From the cell containing the given text, extract its center point as [x, y] coordinate. 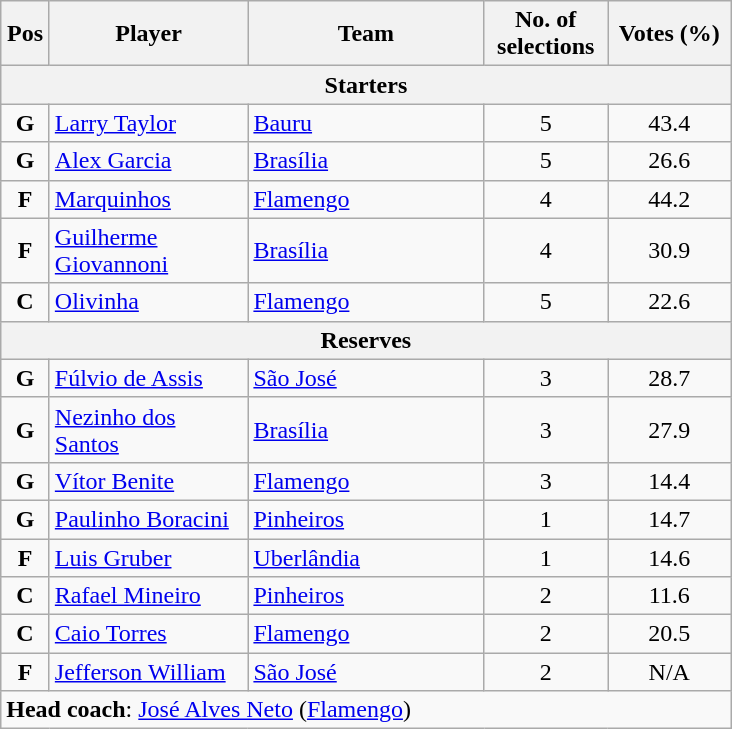
Starters [366, 85]
27.9 [670, 430]
Larry Taylor [148, 123]
Marquinhos [148, 199]
Paulinho Boracini [148, 519]
No. of selections [546, 34]
28.7 [670, 378]
Fúlvio de Assis [148, 378]
44.2 [670, 199]
Pos [26, 34]
Olivinha [148, 302]
Vítor Benite [148, 481]
30.9 [670, 250]
N/A [670, 672]
14.4 [670, 481]
Luis Gruber [148, 557]
Nezinho dos Santos [148, 430]
Reserves [366, 340]
Head coach: José Alves Neto (Flamengo) [366, 710]
Player [148, 34]
Caio Torres [148, 634]
22.6 [670, 302]
11.6 [670, 596]
14.6 [670, 557]
26.6 [670, 161]
Team [366, 34]
Bauru [366, 123]
Alex Garcia [148, 161]
Guilherme Giovannoni [148, 250]
Uberlândia [366, 557]
20.5 [670, 634]
Jefferson William [148, 672]
14.7 [670, 519]
43.4 [670, 123]
Rafael Mineiro [148, 596]
Votes (%) [670, 34]
